From the cell containing the given text, extract its center point as (X, Y) coordinate. 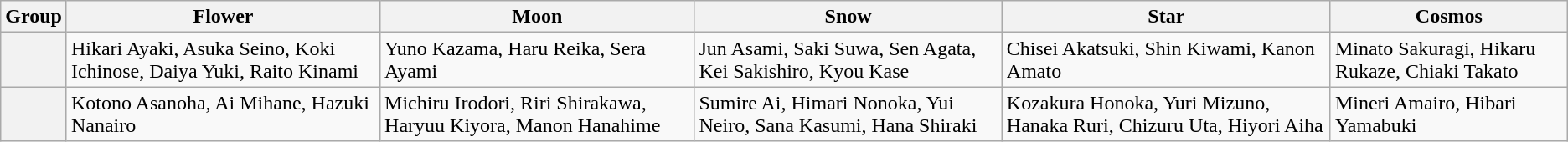
Chisei Akatsuki, Shin Kiwami, Kanon Amato (1166, 60)
Moon (538, 17)
Michiru Irodori, Riri Shirakawa, Haryuu Kiyora, Manon Hanahime (538, 114)
Cosmos (1449, 17)
Star (1166, 17)
Kotono Asanoha, Ai Mihane, Hazuki Nanairo (223, 114)
Yuno Kazama, Haru Reika, Sera Ayami (538, 60)
Hikari Ayaki, Asuka Seino, Koki Ichinose, Daiya Yuki, Raito Kinami (223, 60)
Flower (223, 17)
Minato Sakuragi, Hikaru Rukaze, Chiaki Takato (1449, 60)
Kozakura Honoka, Yuri Mizuno, Hanaka Ruri, Chizuru Uta, Hiyori Aiha (1166, 114)
Sumire Ai, Himari Nonoka, Yui Neiro, Sana Kasumi, Hana Shiraki (848, 114)
Jun Asami, Saki Suwa, Sen Agata, Kei Sakishiro, Kyou Kase (848, 60)
Group (34, 17)
Snow (848, 17)
Mineri Amairo, Hibari Yamabuki (1449, 114)
